Find where the given text appears and provide that cell's center as [X, Y] coordinate. 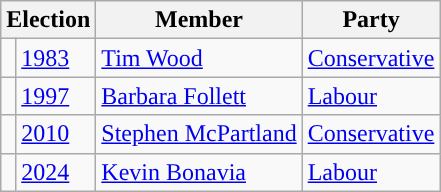
Barbara Follett [199, 96]
1983 [56, 58]
Kevin Bonavia [199, 172]
2024 [56, 172]
Election [48, 20]
Tim Wood [199, 58]
Member [199, 20]
Party [371, 20]
1997 [56, 96]
Stephen McPartland [199, 134]
2010 [56, 134]
